Detect which cell encompasses the target text, then output its (x, y) center coordinate. 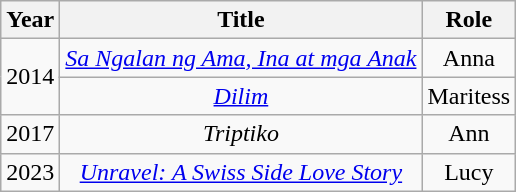
Title (241, 20)
Year (30, 20)
Role (469, 20)
2017 (30, 134)
Lucy (469, 172)
Anna (469, 58)
Dilim (241, 96)
Triptiko (241, 134)
Ann (469, 134)
Sa Ngalan ng Ama, Ina at mga Anak (241, 58)
2023 (30, 172)
Maritess (469, 96)
2014 (30, 77)
Unravel: A Swiss Side Love Story (241, 172)
